Provide the [x, y] coordinate of the cell's center where the given text is located.  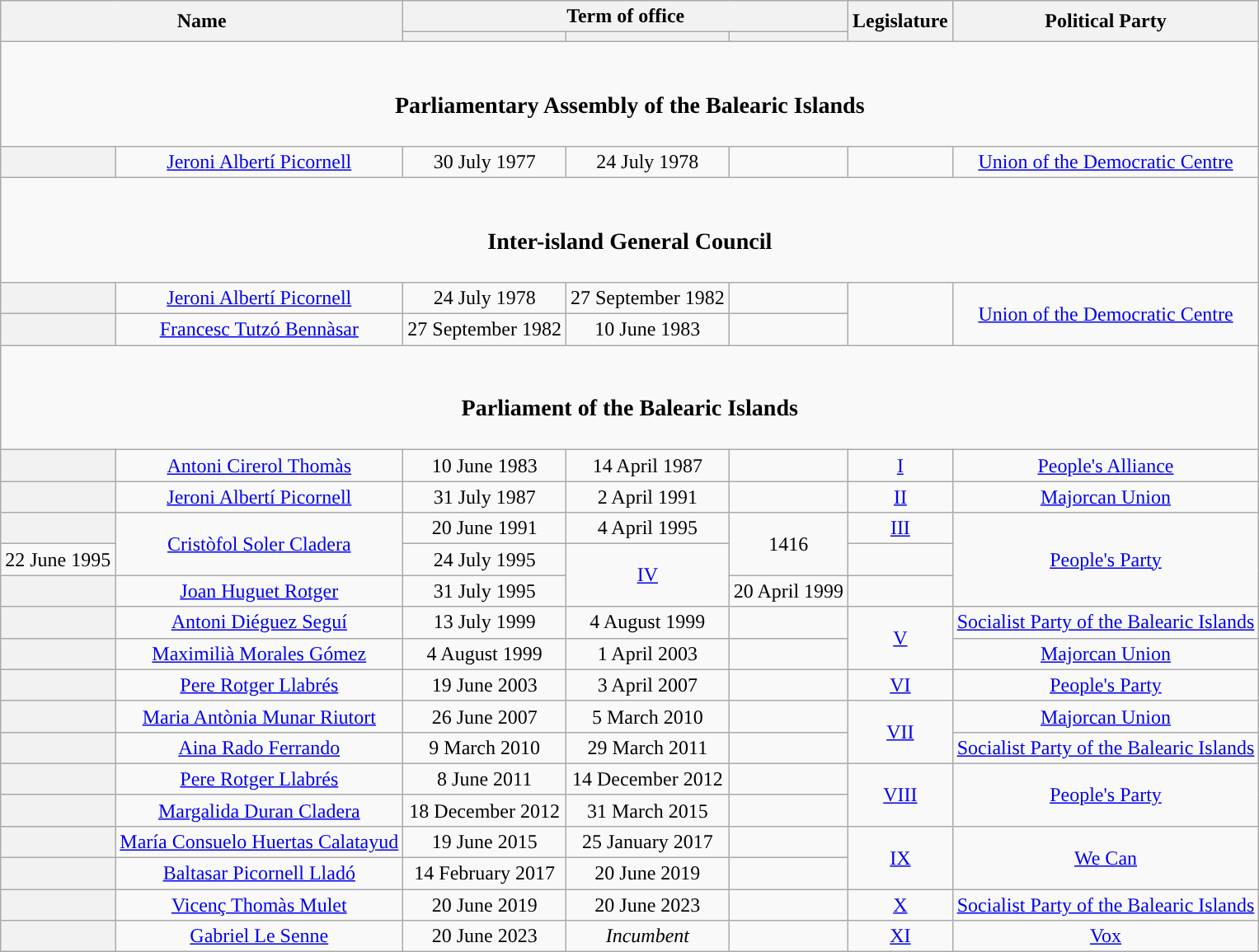
Aina Rado Ferrando [259, 748]
2 April 1991 [647, 497]
Baltasar Picornell Lladó [259, 874]
20 April 1999 [788, 591]
22 June 1995 [58, 560]
14 February 2017 [485, 874]
Legislature [900, 21]
Parliament of the Balearic Islands [630, 397]
31 July 1995 [485, 591]
XI [900, 936]
III [900, 528]
Maximilià Morales Gómez [259, 654]
9 March 2010 [485, 748]
26 June 2007 [485, 716]
29 March 2011 [647, 748]
18 December 2012 [485, 810]
13 July 1999 [485, 622]
25 January 2017 [647, 842]
14 April 1987 [647, 466]
Maria Antònia Munar Riutort [259, 716]
8 June 2011 [485, 779]
1 April 2003 [647, 654]
I [900, 466]
Incumbent [647, 936]
20 June 1991 [485, 528]
Term of office [626, 16]
People's Alliance [1106, 466]
VII [900, 732]
Cristòfol Soler Cladera [259, 544]
II [900, 497]
30 July 1977 [485, 162]
Vicenç Thomàs Mulet [259, 905]
19 June 2015 [485, 842]
VIII [900, 795]
Vox [1106, 936]
3 April 2007 [647, 685]
19 June 2003 [485, 685]
Antoni Cirerol Thomàs [259, 466]
31 July 1987 [485, 497]
24 July 1995 [485, 560]
Name [202, 21]
IV [647, 575]
Gabriel Le Senne [259, 936]
Parliamentary Assembly of the Balearic Islands [630, 94]
31 March 2015 [647, 810]
14 December 2012 [647, 779]
Antoni Diéguez Seguí [259, 622]
1416 [788, 544]
IX [900, 857]
VI [900, 685]
María Consuelo Huertas Calatayud [259, 842]
4 April 1995 [647, 528]
V [900, 638]
X [900, 905]
Inter-island General Council [630, 229]
We Can [1106, 857]
5 March 2010 [647, 716]
Margalida Duran Cladera [259, 810]
Francesc Tutzó Bennàsar [259, 329]
Political Party [1106, 21]
Joan Huguet Rotger [259, 591]
